From the cell containing the given text, extract its center point as [x, y] coordinate. 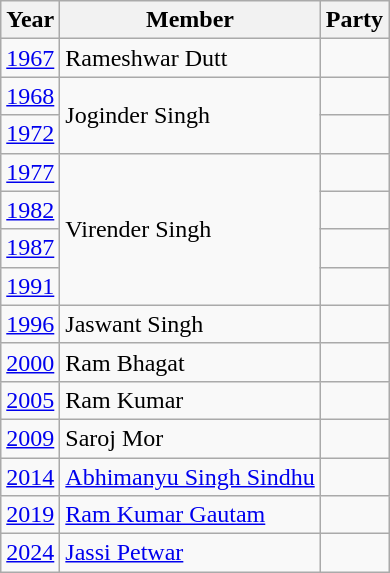
1977 [30, 172]
Joginder Singh [190, 115]
Year [30, 20]
Jassi Petwar [190, 553]
2005 [30, 400]
1982 [30, 210]
Member [190, 20]
2024 [30, 553]
1996 [30, 324]
2019 [30, 515]
2014 [30, 477]
Ram Kumar Gautam [190, 515]
Virender Singh [190, 229]
Abhimanyu Singh Sindhu [190, 477]
Party [354, 20]
Ram Kumar [190, 400]
Ram Bhagat [190, 362]
Jaswant Singh [190, 324]
1972 [30, 134]
2000 [30, 362]
1987 [30, 248]
1991 [30, 286]
1967 [30, 58]
Rameshwar Dutt [190, 58]
Saroj Mor [190, 438]
1968 [30, 96]
2009 [30, 438]
